Return the (X, Y) coordinate for the center point of the cell that contains the specified text.  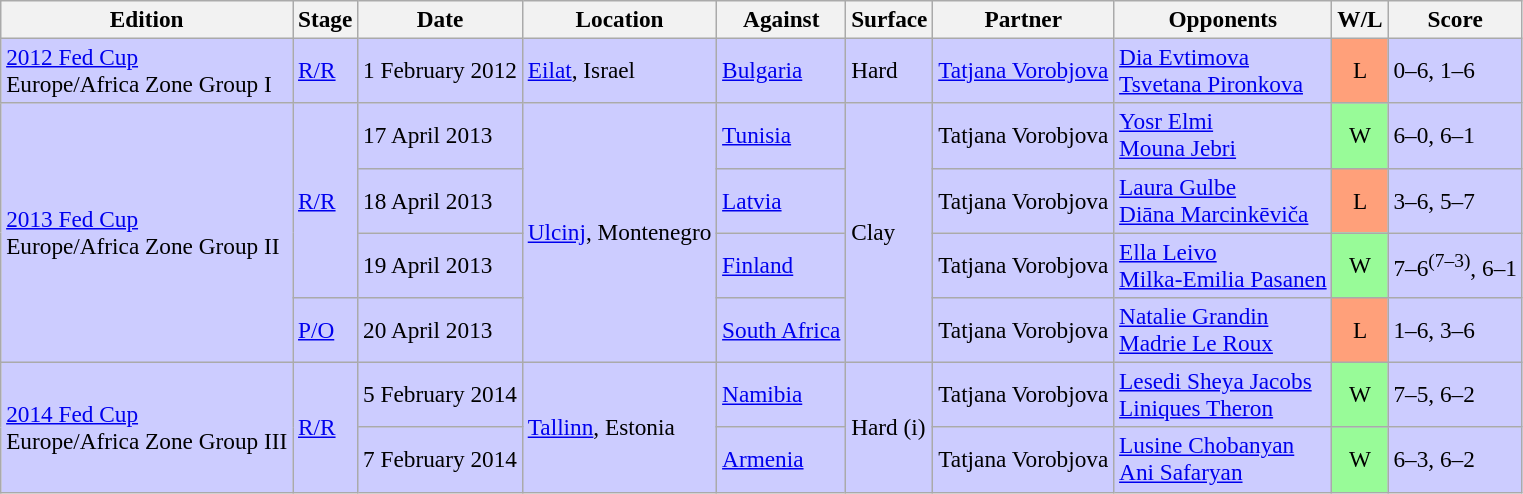
7 February 2014 (440, 460)
P/O (326, 330)
Surface (890, 19)
Finland (782, 264)
Bulgaria (782, 70)
0–6, 1–6 (1455, 70)
Stage (326, 19)
5 February 2014 (440, 394)
Lusine Chobanyan Ani Safaryan (1223, 460)
Namibia (782, 394)
Yosr Elmi Mouna Jebri (1223, 136)
18 April 2013 (440, 200)
6–3, 6–2 (1455, 460)
Date (440, 19)
W/L (1360, 19)
Opponents (1223, 19)
Location (619, 19)
Latvia (782, 200)
3–6, 5–7 (1455, 200)
Natalie Grandin Madrie Le Roux (1223, 330)
Partner (1024, 19)
Ulcinj, Montenegro (619, 232)
19 April 2013 (440, 264)
Armenia (782, 460)
7–5, 6–2 (1455, 394)
Score (1455, 19)
Laura Gulbe Diāna Marcinkēviča (1223, 200)
Hard (890, 70)
7–6(7–3), 6–1 (1455, 264)
1–6, 3–6 (1455, 330)
Tunisia (782, 136)
2013 Fed Cup Europe/Africa Zone Group II (147, 232)
2012 Fed Cup Europe/Africa Zone Group I (147, 70)
20 April 2013 (440, 330)
1 February 2012 (440, 70)
Ella Leivo Milka-Emilia Pasanen (1223, 264)
Hard (i) (890, 427)
6–0, 6–1 (1455, 136)
Against (782, 19)
Lesedi Sheya Jacobs Liniques Theron (1223, 394)
Tallinn, Estonia (619, 427)
South Africa (782, 330)
Eilat, Israel (619, 70)
Edition (147, 19)
17 April 2013 (440, 136)
Clay (890, 232)
Dia Evtimova Tsvetana Pironkova (1223, 70)
2014 Fed Cup Europe/Africa Zone Group III (147, 427)
